Determine the [X, Y] coordinate at the center of the cell enclosing the given text.  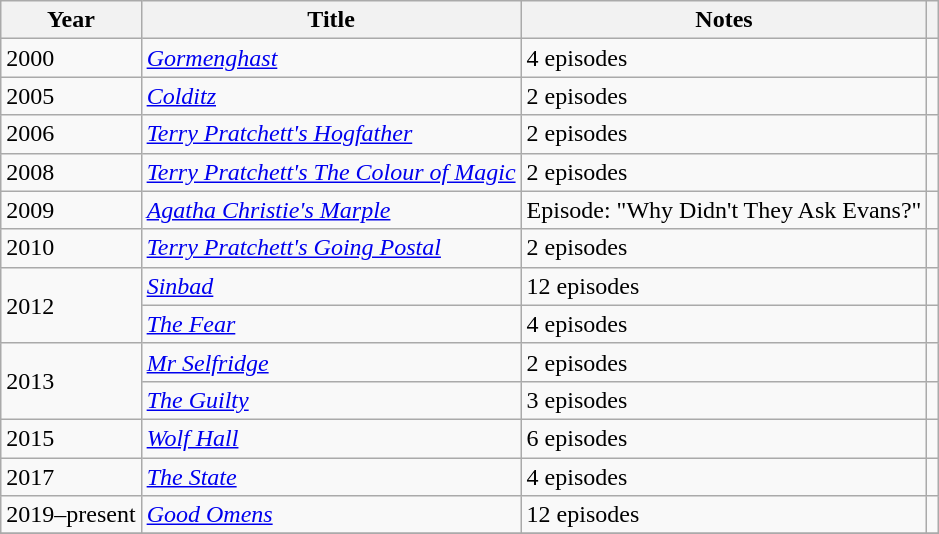
2017 [71, 477]
Terry Pratchett's Going Postal [331, 248]
The Fear [331, 324]
The Guilty [331, 400]
Colditz [331, 96]
Sinbad [331, 286]
2019–present [71, 515]
2015 [71, 438]
The State [331, 477]
Notes [724, 20]
2008 [71, 172]
6 episodes [724, 438]
Episode: "Why Didn't They Ask Evans?" [724, 210]
Terry Pratchett's Hogfather [331, 134]
Agatha Christie's Marple [331, 210]
Year [71, 20]
Terry Pratchett's The Colour of Magic [331, 172]
2010 [71, 248]
Mr Selfridge [331, 362]
Gormenghast [331, 58]
3 episodes [724, 400]
Title [331, 20]
2005 [71, 96]
2012 [71, 305]
2000 [71, 58]
2006 [71, 134]
Good Omens [331, 515]
2013 [71, 381]
Wolf Hall [331, 438]
2009 [71, 210]
